Scan for the cell matching the given text and deliver its [X, Y] coordinate at center. 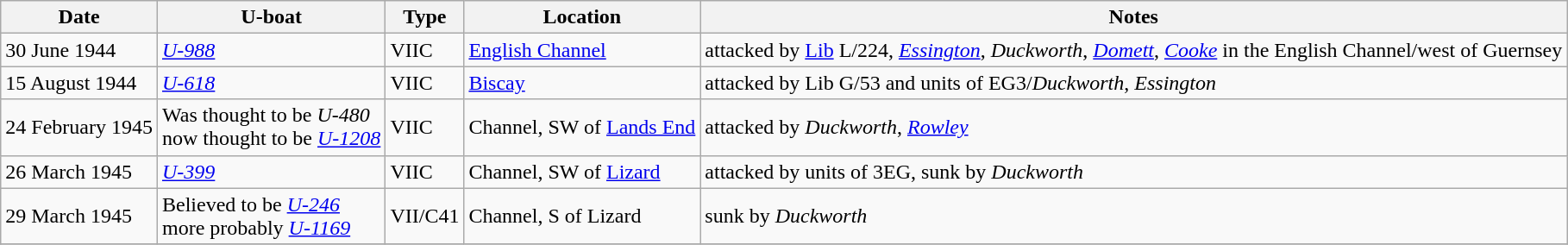
29 March 1945 [79, 216]
Channel, SW of Lands End [582, 128]
Notes [1133, 17]
Location [582, 17]
Biscay [582, 83]
U-618 [271, 83]
attacked by units of 3EG, sunk by Duckworth [1133, 172]
Channel, SW of Lizard [582, 172]
30 June 1944 [79, 50]
attacked by Lib L/224, Essington, Duckworth, Domett, Cooke in the English Channel/west of Guernsey [1133, 50]
Believed to be U-246more probably U-1169 [271, 216]
24 February 1945 [79, 128]
U-boat [271, 17]
U-988 [271, 50]
Type [424, 17]
26 March 1945 [79, 172]
15 August 1944 [79, 83]
U-399 [271, 172]
attacked by Lib G/53 and units of EG3/Duckworth, Essington [1133, 83]
attacked by Duckworth, Rowley [1133, 128]
English Channel [582, 50]
VII/C41 [424, 216]
sunk by Duckworth [1133, 216]
Channel, S of Lizard [582, 216]
Was thought to be U-480now thought to be U-1208 [271, 128]
Date [79, 17]
